Provide the (X, Y) coordinate of the cell's center where the given text is located.  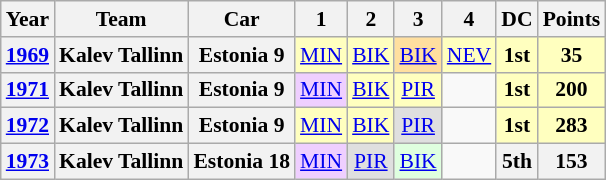
3 (418, 19)
Estonia 18 (242, 162)
1971 (28, 90)
1 (321, 19)
NEV (469, 55)
Car (242, 19)
283 (572, 126)
Points (572, 19)
4 (469, 19)
1973 (28, 162)
1969 (28, 55)
Team (121, 19)
153 (572, 162)
200 (572, 90)
1972 (28, 126)
2 (370, 19)
35 (572, 55)
5th (516, 162)
DC (516, 19)
Year (28, 19)
